Pinpoint the cell where the given text exists, returning its (X, Y) midpoint coordinate. 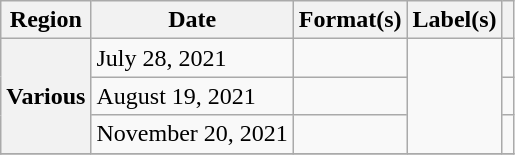
Region (46, 20)
November 20, 2021 (192, 134)
Format(s) (350, 20)
Various (46, 96)
August 19, 2021 (192, 96)
Label(s) (454, 20)
July 28, 2021 (192, 58)
Date (192, 20)
